Detect which cell encompasses the target text, then output its (X, Y) center coordinate. 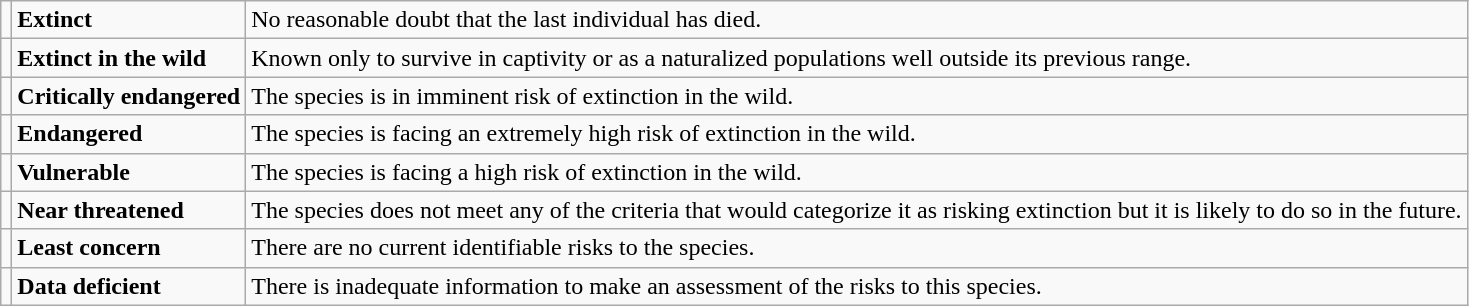
Vulnerable (129, 172)
Near threatened (129, 210)
Endangered (129, 134)
Data deficient (129, 286)
There is inadequate information to make an assessment of the risks to this species. (856, 286)
The species is in imminent risk of extinction in the wild. (856, 96)
Least concern (129, 248)
Critically endangered (129, 96)
There are no current identifiable risks to the species. (856, 248)
Extinct in the wild (129, 58)
Extinct (129, 20)
The species is facing a high risk of extinction in the wild. (856, 172)
No reasonable doubt that the last individual has died. (856, 20)
The species is facing an extremely high risk of extinction in the wild. (856, 134)
The species does not meet any of the criteria that would categorize it as risking extinction but it is likely to do so in the future. (856, 210)
Known only to survive in captivity or as a naturalized populations well outside its previous range. (856, 58)
